Return [X, Y] of the center of cell containing provided text 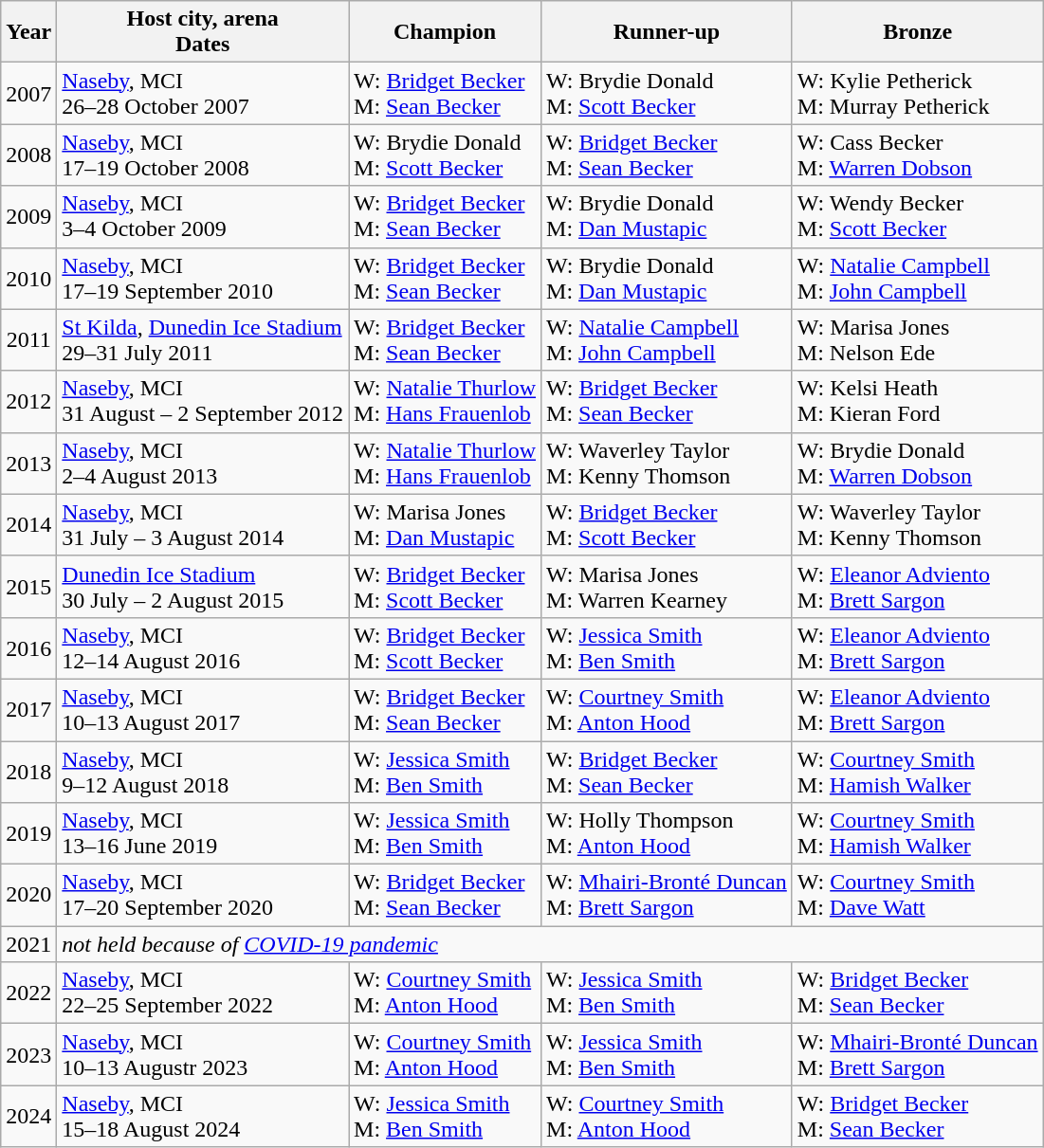
Naseby, MCI 15–18 August 2024 [203, 1117]
Champion [446, 32]
Naseby, MCI 9–12 August 2018 [203, 772]
Naseby, MCI31 August – 2 September 2012 [203, 402]
Naseby, MCI 3–4 October 2009 [203, 216]
2018 [28, 772]
2019 [28, 834]
Host city, arenaDates [203, 32]
2022 [28, 993]
Runner-up [668, 32]
W: Courtney SmithM: Dave Watt [918, 895]
Naseby, MCI 17–19 October 2008 [203, 155]
W: Marisa JonesM: Warren Kearney [668, 586]
2024 [28, 1117]
2012 [28, 402]
2008 [28, 155]
2017 [28, 709]
W: Marisa JonesM: Nelson Ede [918, 339]
Naseby, MCI 12–14 August 2016 [203, 648]
Naseby, MCI 17–20 September 2020 [203, 895]
2015 [28, 586]
2020 [28, 895]
2007 [28, 93]
W: Holly ThompsonM: Anton Hood [668, 834]
W: Kylie PetherickM: Murray Petherick [918, 93]
Naseby, MCI31 July – 3 August 2014 [203, 525]
2011 [28, 339]
St Kilda, Dunedin Ice Stadium 29–31 July 2011 [203, 339]
Naseby, MCI 10–13 August 2017 [203, 709]
W: Kelsi HeathM: Kieran Ford [918, 402]
W: Cass BeckerM: Warren Dobson [918, 155]
Year [28, 32]
2021 [28, 944]
Naseby, MCI 13–16 June 2019 [203, 834]
2013 [28, 463]
W: Brydie DonaldM: Warren Dobson [918, 463]
W: Wendy BeckerM: Scott Becker [918, 216]
Bronze [918, 32]
2016 [28, 648]
Naseby, MCI 17–19 September 2010 [203, 279]
Naseby, MCI 2–4 August 2013 [203, 463]
2014 [28, 525]
Naseby, MCI 26–28 October 2007 [203, 93]
2023 [28, 1054]
not held because of COVID-19 pandemic [550, 944]
W: Marisa JonesM: Dan Mustapic [446, 525]
2009 [28, 216]
2010 [28, 279]
Naseby, MCI 22–25 September 2022 [203, 993]
Dunedin Ice Stadium30 July – 2 August 2015 [203, 586]
Naseby, MCI 10–13 Augustr 2023 [203, 1054]
